Search for the cell housing the specified text and yield its (X, Y) center coordinate. 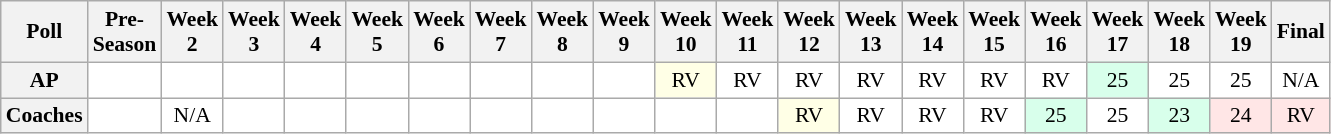
Week5 (377, 32)
AP (44, 80)
Pre-Season (125, 32)
Week15 (994, 32)
Week6 (439, 32)
Week12 (809, 32)
Week8 (562, 32)
Week7 (501, 32)
Week11 (748, 32)
Week9 (624, 32)
Week10 (686, 32)
Coaches (44, 116)
Week13 (871, 32)
Final (1301, 32)
Poll (44, 32)
Week3 (254, 32)
Week19 (1241, 32)
Week18 (1179, 32)
Week17 (1118, 32)
24 (1241, 116)
Week14 (933, 32)
23 (1179, 116)
Week4 (316, 32)
Week16 (1056, 32)
Week2 (192, 32)
